From the cell containing the given text, extract its center point as [X, Y] coordinate. 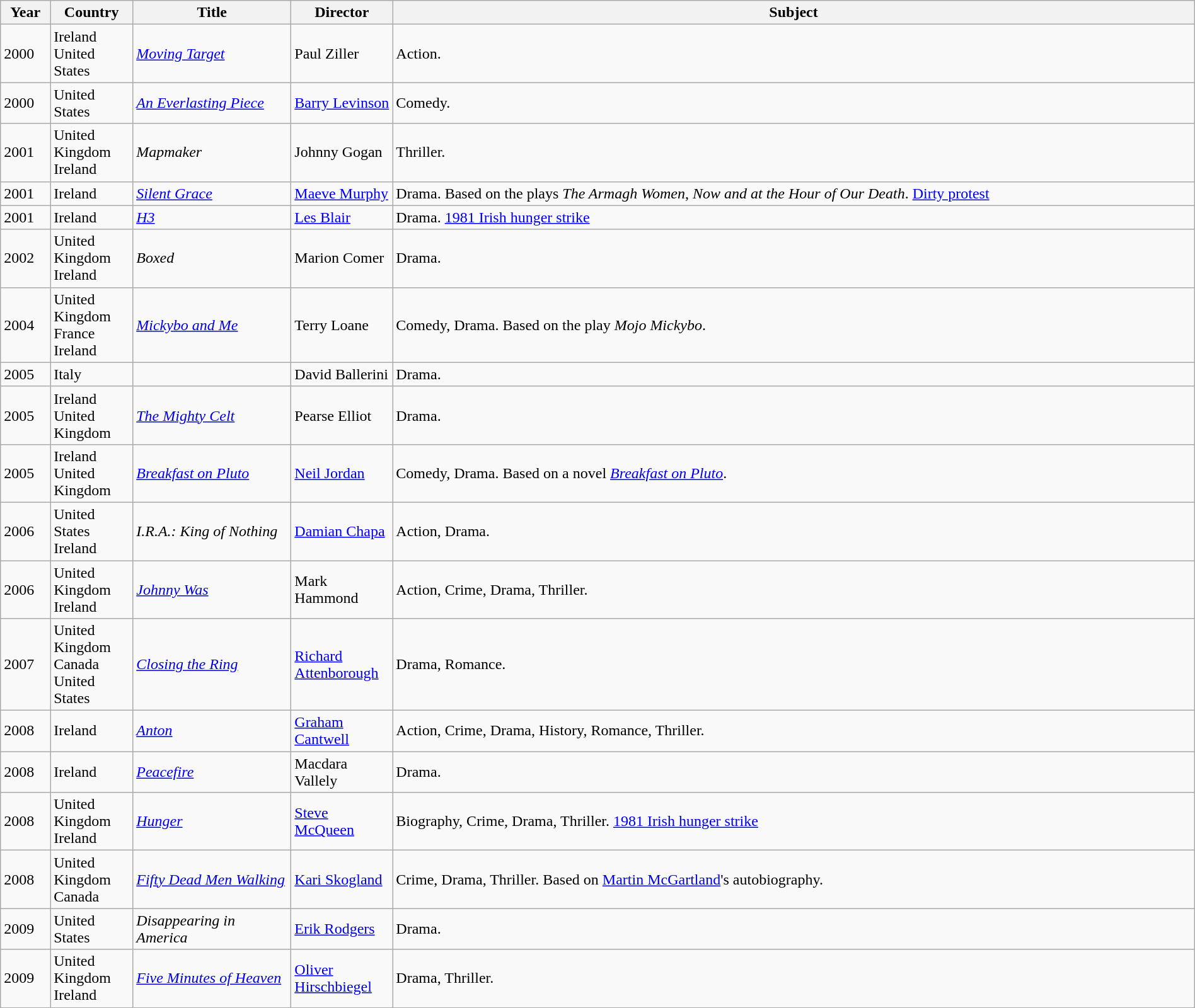
Pearse Elliot [342, 415]
Subject [794, 13]
Terry Loane [342, 325]
Disappearing in America [212, 929]
Johnny Was [212, 590]
Action, Crime, Drama, Thriller. [794, 590]
Oliver Hirschbiegel [342, 978]
Title [212, 13]
United KingdomFranceIreland [92, 325]
Moving Target [212, 54]
H3 [212, 217]
Anton [212, 731]
Breakfast on Pluto [212, 473]
Crime, Drama, Thriller. Based on Martin McGartland's autobiography. [794, 879]
An Everlasting Piece [212, 103]
Mark Hammond [342, 590]
Boxed [212, 258]
Macdara Vallely [342, 772]
Action, Crime, Drama, History, Romance, Thriller. [794, 731]
Richard Attenborough [342, 665]
2002 [25, 258]
Paul Ziller [342, 54]
David Ballerini [342, 374]
Fifty Dead Men Walking [212, 879]
Erik Rodgers [342, 929]
Kari Skogland [342, 879]
2007 [25, 665]
Drama, Thriller. [794, 978]
Mickybo and Me [212, 325]
Marion Comer [342, 258]
Mapmaker [212, 152]
2004 [25, 325]
Director [342, 13]
United KingdomCanada [92, 879]
Drama. 1981 Irish hunger strike [794, 217]
Action, Drama. [794, 531]
Drama. Based on the plays The Armagh Women, Now and at the Hour of Our Death. Dirty protest [794, 193]
IrelandUnited States [92, 54]
United StatesIreland [92, 531]
Steve McQueen [342, 822]
Five Minutes of Heaven [212, 978]
Graham Cantwell [342, 731]
United KingdomCanadaUnited States [92, 665]
Comedy. [794, 103]
Drama, Romance. [794, 665]
Hunger [212, 822]
Comedy, Drama. Based on a novel Breakfast on Pluto. [794, 473]
Barry Levinson [342, 103]
Year [25, 13]
Peacefire [212, 772]
Johnny Gogan [342, 152]
Les Blair [342, 217]
Neil Jordan [342, 473]
Italy [92, 374]
I.R.A.: King of Nothing [212, 531]
Damian Chapa [342, 531]
Comedy, Drama. Based on the play Mojo Mickybo. [794, 325]
The Mighty Celt [212, 415]
Country [92, 13]
Thriller. [794, 152]
Maeve Murphy [342, 193]
Silent Grace [212, 193]
Biography, Crime, Drama, Thriller. 1981 Irish hunger strike [794, 822]
Action. [794, 54]
Closing the Ring [212, 665]
